Return (X, Y) of the center of cell containing provided text 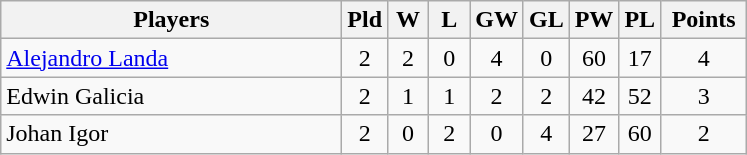
Pld (365, 20)
GL (546, 20)
PL (640, 20)
PW (594, 20)
27 (594, 134)
17 (640, 58)
GW (497, 20)
42 (594, 96)
Players (172, 20)
Alejandro Landa (172, 58)
L (450, 20)
3 (704, 96)
Edwin Galicia (172, 96)
Johan Igor (172, 134)
W (408, 20)
52 (640, 96)
Points (704, 20)
